Provide the [X, Y] coordinate of the cell's center where the given text is located.  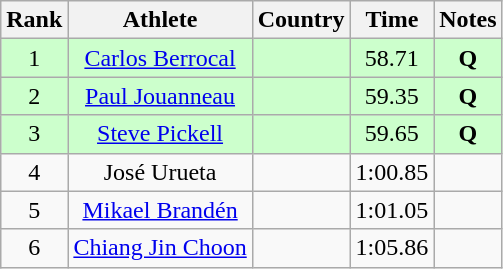
Steve Pickell [160, 134]
Country [301, 20]
Notes [468, 20]
Carlos Berrocal [160, 58]
Athlete [160, 20]
Time [392, 20]
58.71 [392, 58]
4 [34, 172]
5 [34, 210]
Chiang Jin Choon [160, 248]
1:00.85 [392, 172]
Mikael Brandén [160, 210]
1:05.86 [392, 248]
Rank [34, 20]
59.35 [392, 96]
José Urueta [160, 172]
6 [34, 248]
59.65 [392, 134]
2 [34, 96]
1:01.05 [392, 210]
Paul Jouanneau [160, 96]
3 [34, 134]
1 [34, 58]
